Extract the [X, Y] coordinate from the center of the cell holding the provided text.  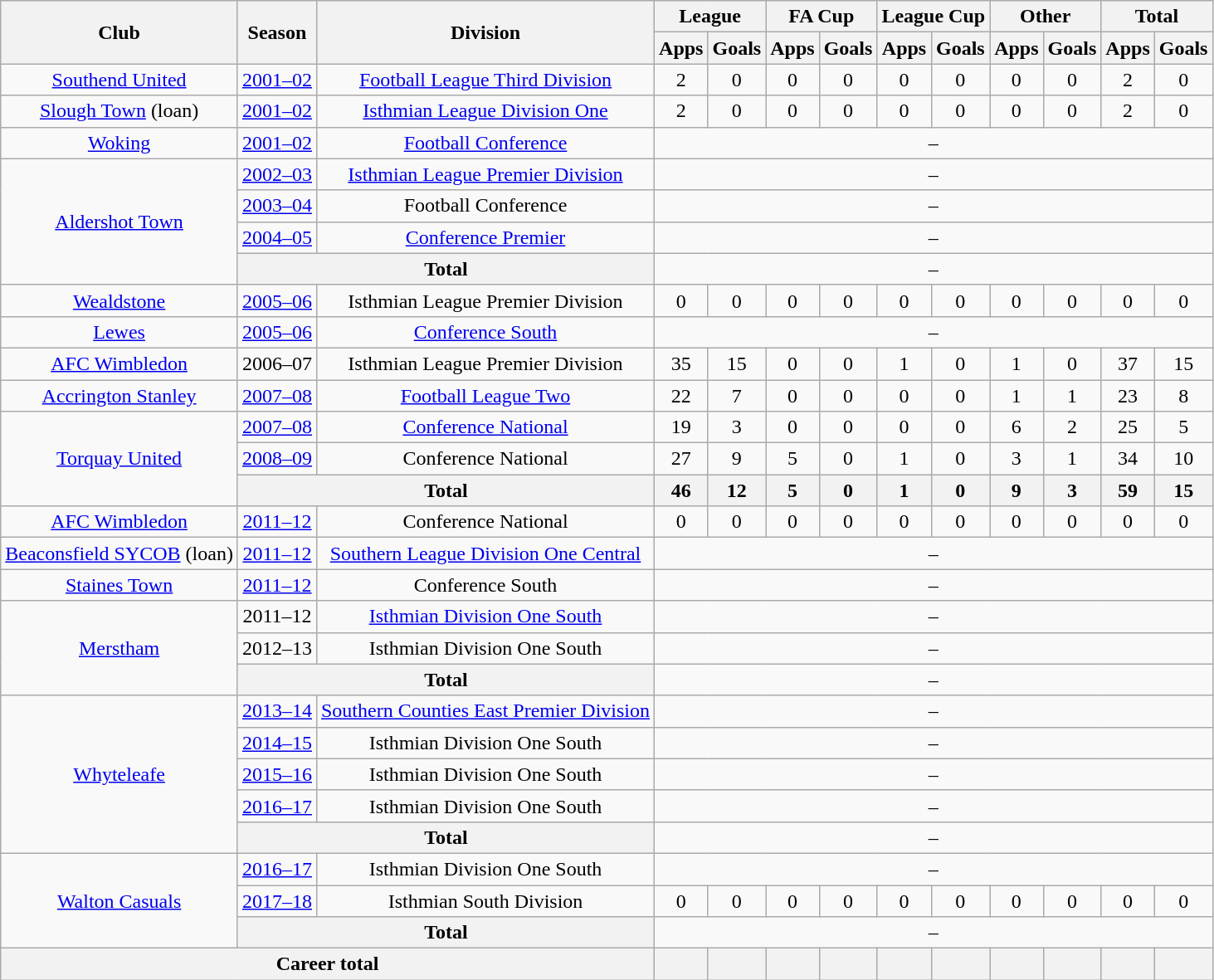
Woking [119, 143]
Isthmian League Division One [485, 111]
23 [1128, 396]
Conference Premier [485, 237]
Football League Two [485, 396]
46 [681, 490]
League Cup [934, 17]
6 [1017, 427]
2004–05 [277, 237]
Season [277, 32]
35 [681, 363]
34 [1128, 459]
10 [1183, 459]
Merstham [119, 648]
2012–13 [277, 648]
League [710, 17]
2017–18 [277, 900]
25 [1128, 427]
Slough Town (loan) [119, 111]
Football League Third Division [485, 80]
Beaconsfield SYCOB (loan) [119, 553]
Southern League Division One Central [485, 553]
12 [737, 490]
Other [1046, 17]
Club [119, 32]
7 [737, 396]
Staines Town [119, 585]
2003–04 [277, 206]
2014–15 [277, 743]
FA Cup [822, 17]
2002–03 [277, 174]
Wealdstone [119, 300]
Accrington Stanley [119, 396]
2006–07 [277, 363]
27 [681, 459]
22 [681, 396]
Lewes [119, 332]
2015–16 [277, 774]
Walton Casuals [119, 900]
Division [485, 32]
2008–09 [277, 459]
Career total [328, 964]
59 [1128, 490]
Torquay United [119, 459]
Southern Counties East Premier Division [485, 711]
Whyteleafe [119, 774]
Aldershot Town [119, 222]
37 [1128, 363]
8 [1183, 396]
19 [681, 427]
Isthmian South Division [485, 900]
Southend United [119, 80]
2013–14 [277, 711]
